Return the [X, Y] coordinate for the center point of the cell that contains the specified text.  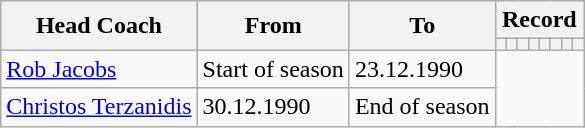
23.12.1990 [422, 69]
From [273, 26]
End of season [422, 107]
Start of season [273, 69]
To [422, 26]
Record [539, 20]
Christos Terzanidis [99, 107]
Head Coach [99, 26]
30.12.1990 [273, 107]
Rob Jacobs [99, 69]
